Identify which cell holds the provided text, then report its (x, y) central coordinate. 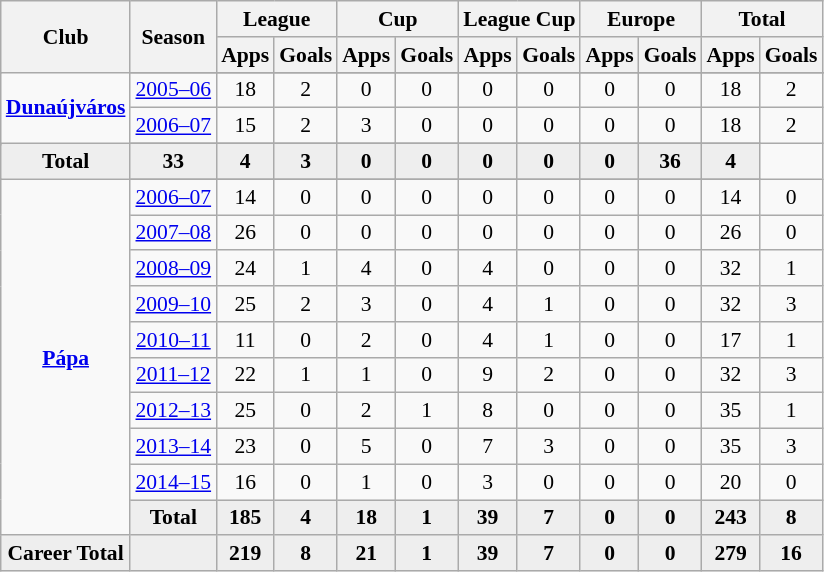
33 (173, 162)
185 (245, 518)
Europe (640, 19)
League Cup (519, 19)
Club (66, 36)
279 (731, 554)
9 (488, 375)
2007–08 (173, 233)
Career Total (66, 554)
5 (366, 447)
2009–10 (173, 304)
Pápa (66, 357)
15 (245, 126)
Dunaújváros (66, 108)
2012–13 (173, 411)
20 (731, 482)
Cup (398, 19)
24 (245, 269)
11 (245, 340)
2014–15 (173, 482)
2005–06 (173, 90)
2011–12 (173, 375)
22 (245, 375)
2010–11 (173, 340)
Season (173, 36)
243 (731, 518)
21 (366, 554)
219 (245, 554)
League (276, 19)
2013–14 (173, 447)
23 (245, 447)
36 (670, 162)
2008–09 (173, 269)
17 (731, 340)
